Locate the cell with the specified text and output its (X, Y) center coordinate. 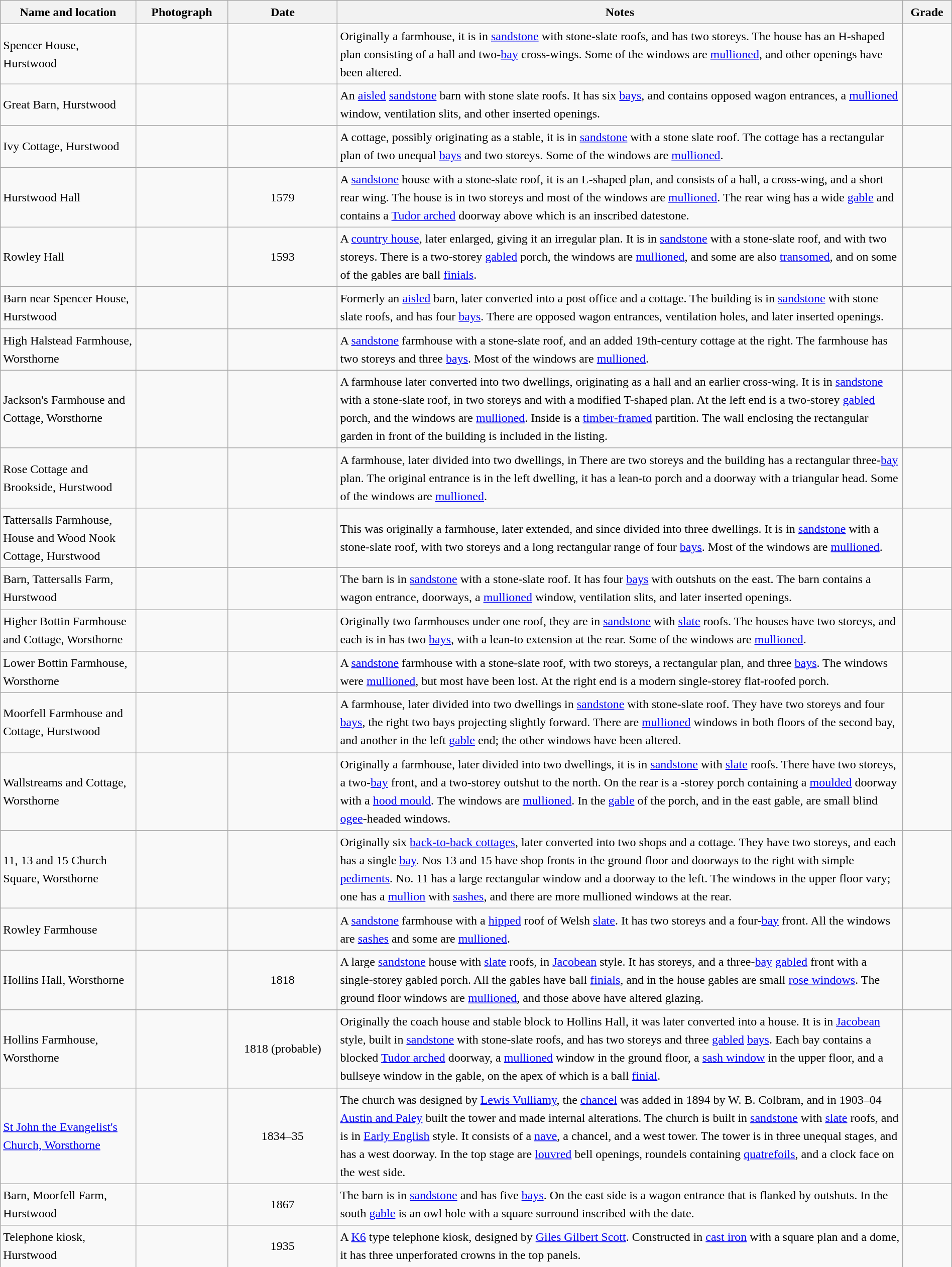
1834–35 (283, 1136)
1818 (probable) (283, 1049)
Jackson's Farmhouse and Cottage, Worsthorne (68, 409)
Higher Bottin Farmhouse and Cottage, Worsthorne (68, 631)
Grade (927, 12)
Rose Cottage and Brookside, Hurstwood (68, 478)
High Halstead Farmhouse, Worsthorne (68, 350)
Rowley Hall (68, 257)
Spencer House, Hurstwood (68, 54)
Tattersalls Farmhouse, House and Wood Nook Cottage, Hurstwood (68, 537)
1579 (283, 197)
St John the Evangelist's Church, Worsthorne (68, 1136)
Moorfell Farmhouse and Cottage, Hurstwood (68, 723)
1818 (283, 980)
A sandstone farmhouse with a hipped roof of Welsh slate. It has two storeys and a four-bay front. All the windows are sashes and some are mullioned. (620, 929)
Barn, Tattersalls Farm, Hurstwood (68, 589)
Great Barn, Hurstwood (68, 104)
Photograph (182, 12)
Rowley Farmhouse (68, 929)
Barn, Moorfell Farm, Hurstwood (68, 1204)
Wallstreams and Cottage, Worsthorne (68, 791)
Name and location (68, 12)
Hollins Hall, Worsthorne (68, 980)
Notes (620, 12)
Hurstwood Hall (68, 197)
Date (283, 12)
Telephone kiosk, Hurstwood (68, 1246)
Ivy Cottage, Hurstwood (68, 147)
1867 (283, 1204)
Lower Bottin Farmhouse, Worsthorne (68, 672)
11, 13 and 15 Church Square, Worsthorne (68, 870)
1935 (283, 1246)
1593 (283, 257)
Hollins Farmhouse, Worsthorne (68, 1049)
Barn near Spencer House, Hurstwood (68, 307)
